Pinpoint the cell where the given text exists, returning its (x, y) midpoint coordinate. 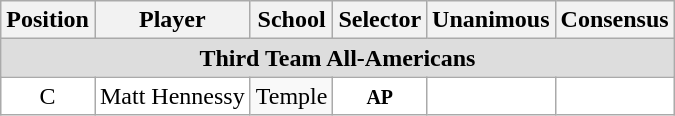
Temple (292, 96)
Selector (380, 20)
Matt Hennessy (172, 96)
Unanimous (491, 20)
Consensus (614, 20)
Third Team All-Americans (338, 58)
C (48, 96)
Player (172, 20)
School (292, 20)
Position (48, 20)
AP (380, 96)
